Return the [x, y] coordinate for the center point of the cell that contains the specified text.  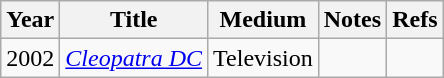
2002 [30, 58]
Notes [352, 20]
Medium [264, 20]
Refs [415, 20]
Television [264, 58]
Title [134, 20]
Year [30, 20]
Cleopatra DC [134, 58]
